Return the (X, Y) coordinate for the center point of the cell that contains the specified text.  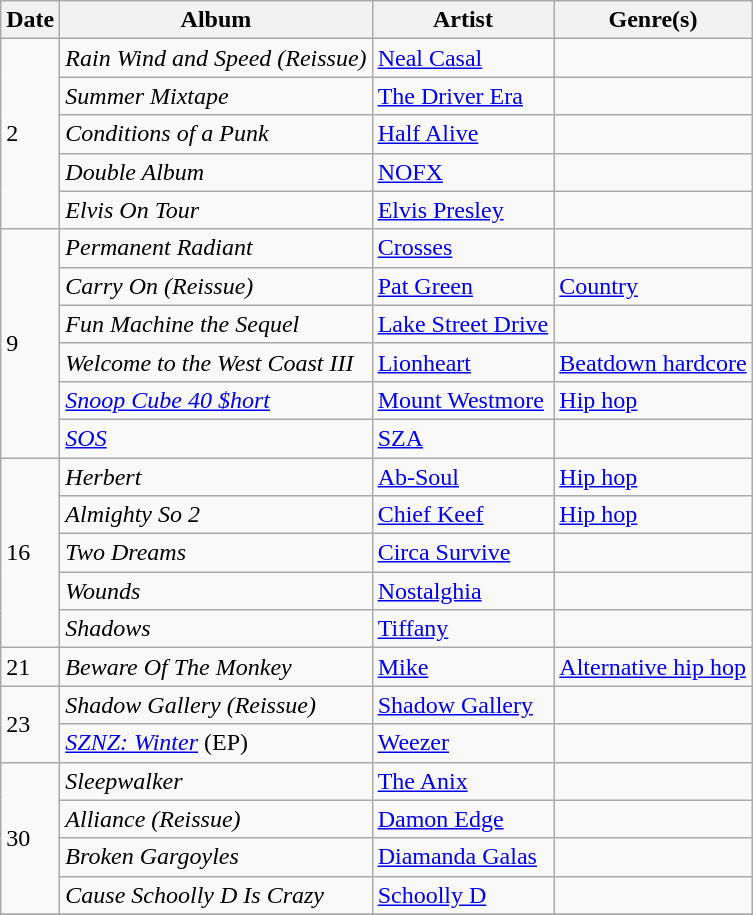
Shadows (216, 629)
9 (30, 343)
Two Dreams (216, 553)
Sleepwalker (216, 781)
Schoolly D (463, 895)
Album (216, 20)
SZA (463, 438)
Conditions of a Punk (216, 134)
21 (30, 667)
Shadow Gallery (463, 705)
Half Alive (463, 134)
Carry On (Reissue) (216, 286)
Pat Green (463, 286)
Weezer (463, 743)
Shadow Gallery (Reissue) (216, 705)
Cause Schoolly D Is Crazy (216, 895)
Date (30, 20)
30 (30, 838)
The Anix (463, 781)
Tiffany (463, 629)
Herbert (216, 477)
Almighty So 2 (216, 515)
Genre(s) (653, 20)
NOFX (463, 172)
Beware Of The Monkey (216, 667)
Rain Wind and Speed (Reissue) (216, 58)
Mount Westmore (463, 400)
Neal Casal (463, 58)
Nostalghia (463, 591)
Mike (463, 667)
Welcome to the West Coast III (216, 362)
Broken Gargoyles (216, 857)
Crosses (463, 248)
Country (653, 286)
Summer Mixtape (216, 96)
Beatdown hardcore (653, 362)
The Driver Era (463, 96)
Lionheart (463, 362)
Alternative hip hop (653, 667)
23 (30, 724)
Permanent Radiant (216, 248)
Wounds (216, 591)
Diamanda Galas (463, 857)
Alliance (Reissue) (216, 819)
SOS (216, 438)
SZNZ: Winter (EP) (216, 743)
Elvis On Tour (216, 210)
Ab-Soul (463, 477)
Lake Street Drive (463, 324)
2 (30, 134)
Artist (463, 20)
Elvis Presley (463, 210)
Chief Keef (463, 515)
Circa Survive (463, 553)
Double Album (216, 172)
Fun Machine the Sequel (216, 324)
Damon Edge (463, 819)
Snoop Cube 40 $hort (216, 400)
16 (30, 553)
